Identify which cell holds the provided text, then report its (X, Y) central coordinate. 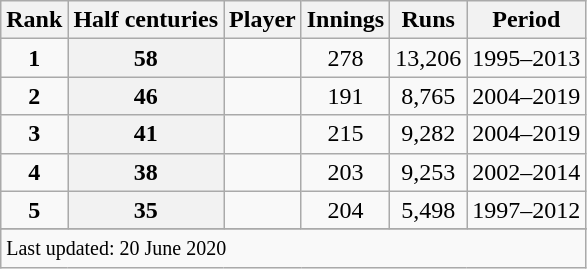
35 (146, 210)
Half centuries (146, 20)
13,206 (428, 58)
9,253 (428, 172)
Last updated: 20 June 2020 (294, 248)
Period (526, 20)
8,765 (428, 96)
9,282 (428, 134)
5 (34, 210)
1 (34, 58)
Player (263, 20)
2002–2014 (526, 172)
215 (345, 134)
Runs (428, 20)
38 (146, 172)
Innings (345, 20)
58 (146, 58)
1995–2013 (526, 58)
1997–2012 (526, 210)
41 (146, 134)
204 (345, 210)
278 (345, 58)
2 (34, 96)
Rank (34, 20)
191 (345, 96)
4 (34, 172)
203 (345, 172)
3 (34, 134)
5,498 (428, 210)
46 (146, 96)
